Search for the cell housing the specified text and yield its (X, Y) center coordinate. 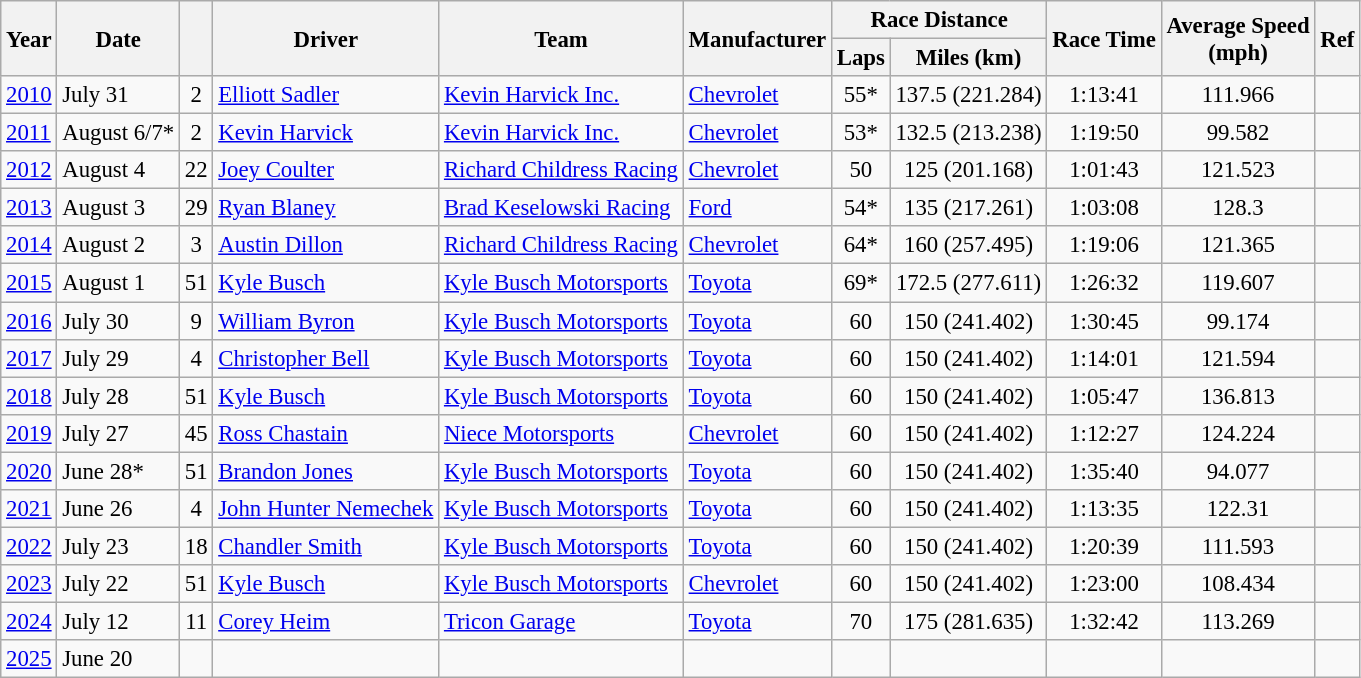
July 22 (118, 584)
July 29 (118, 358)
111.966 (1238, 95)
June 28* (118, 471)
Year (29, 38)
172.5 (277.611) (968, 283)
Manufacturer (757, 38)
Tricon Garage (562, 621)
Kevin Harvick (326, 133)
2021 (29, 509)
108.434 (1238, 584)
1:20:39 (1104, 546)
121.594 (1238, 358)
99.582 (1238, 133)
137.5 (221.284) (968, 95)
July 23 (118, 546)
Joey Coulter (326, 170)
136.813 (1238, 396)
Austin Dillon (326, 245)
175 (281.635) (968, 621)
Ford (757, 208)
29 (196, 208)
Average Speed(mph) (1238, 38)
1:13:41 (1104, 95)
122.31 (1238, 509)
Race Time (1104, 38)
July 12 (118, 621)
Ross Chastain (326, 433)
2014 (29, 245)
1:23:00 (1104, 584)
July 30 (118, 321)
Laps (860, 58)
Driver (326, 38)
18 (196, 546)
August 4 (118, 170)
2022 (29, 546)
June 26 (118, 509)
1:32:42 (1104, 621)
2015 (29, 283)
August 3 (118, 208)
111.593 (1238, 546)
2020 (29, 471)
Elliott Sadler (326, 95)
August 1 (118, 283)
2019 (29, 433)
Ryan Blaney (326, 208)
2012 (29, 170)
45 (196, 433)
2017 (29, 358)
2023 (29, 584)
1:19:50 (1104, 133)
1:35:40 (1104, 471)
August 6/7* (118, 133)
Niece Motorsports (562, 433)
55* (860, 95)
119.607 (1238, 283)
1:05:47 (1104, 396)
128.3 (1238, 208)
1:26:32 (1104, 283)
Team (562, 38)
2024 (29, 621)
2025 (29, 659)
125 (201.168) (968, 170)
94.077 (1238, 471)
9 (196, 321)
August 2 (118, 245)
124.224 (1238, 433)
1:12:27 (1104, 433)
160 (257.495) (968, 245)
50 (860, 170)
Corey Heim (326, 621)
2010 (29, 95)
1:03:08 (1104, 208)
1:01:43 (1104, 170)
Brad Keselowski Racing (562, 208)
132.5 (213.238) (968, 133)
3 (196, 245)
70 (860, 621)
2018 (29, 396)
Christopher Bell (326, 358)
135 (217.261) (968, 208)
53* (860, 133)
54* (860, 208)
2013 (29, 208)
2016 (29, 321)
Ref (1338, 38)
Race Distance (939, 20)
64* (860, 245)
121.365 (1238, 245)
William Byron (326, 321)
Brandon Jones (326, 471)
113.269 (1238, 621)
2011 (29, 133)
121.523 (1238, 170)
69* (860, 283)
July 27 (118, 433)
22 (196, 170)
1:13:35 (1104, 509)
Miles (km) (968, 58)
July 31 (118, 95)
Chandler Smith (326, 546)
June 20 (118, 659)
John Hunter Nemechek (326, 509)
Date (118, 38)
July 28 (118, 396)
1:14:01 (1104, 358)
11 (196, 621)
1:19:06 (1104, 245)
99.174 (1238, 321)
1:30:45 (1104, 321)
